Search for the cell housing the specified text and yield its (X, Y) center coordinate. 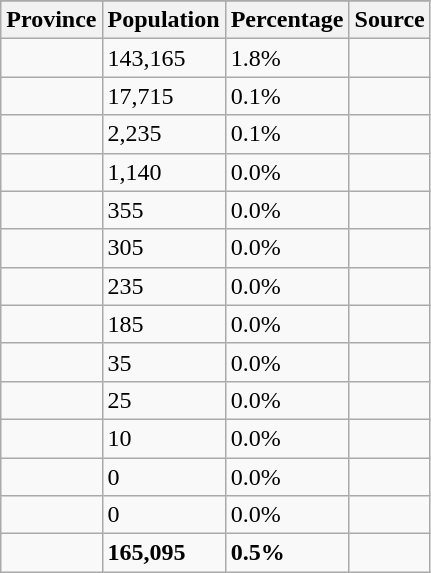
1.8% (287, 58)
143,165 (164, 58)
165,095 (164, 553)
Source (390, 20)
Province (52, 20)
305 (164, 248)
2,235 (164, 134)
10 (164, 438)
Population (164, 20)
Percentage (287, 20)
235 (164, 286)
35 (164, 362)
0.5% (287, 553)
355 (164, 210)
17,715 (164, 96)
185 (164, 324)
1,140 (164, 172)
25 (164, 400)
